From the cell containing the given text, extract its center point as [X, Y] coordinate. 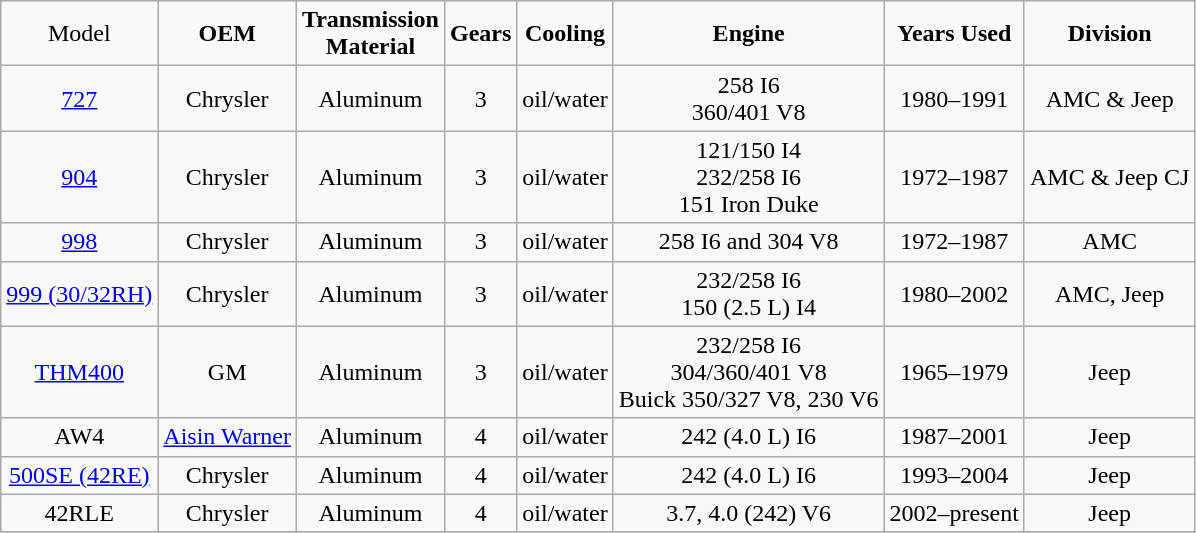
42RLE [80, 513]
500SE (42RE) [80, 475]
232/258 I6 150 (2.5 L) I4 [748, 294]
998 [80, 242]
Aisin Warner [228, 437]
OEM [228, 34]
904 [80, 177]
1987–2001 [954, 437]
AMC [1109, 242]
AW4 [80, 437]
AMC & Jeep [1109, 98]
3.7, 4.0 (242) V6 [748, 513]
258 I6 360/401 V8 [748, 98]
121/150 I4 232/258 I6 151 Iron Duke [748, 177]
GM [228, 372]
999 (30/32RH) [80, 294]
1980–1991 [954, 98]
1980–2002 [954, 294]
2002–present [954, 513]
Division [1109, 34]
TransmissionMaterial [370, 34]
1993–2004 [954, 475]
Engine [748, 34]
AMC, Jeep [1109, 294]
258 I6 and 304 V8 [748, 242]
AMC & Jeep CJ [1109, 177]
Gears [480, 34]
1965–1979 [954, 372]
Cooling [565, 34]
Model [80, 34]
727 [80, 98]
232/258 I6 304/360/401 V8 Buick 350/327 V8, 230 V6 [748, 372]
Years Used [954, 34]
THM400 [80, 372]
